From the cell containing the given text, extract its center point as (x, y) coordinate. 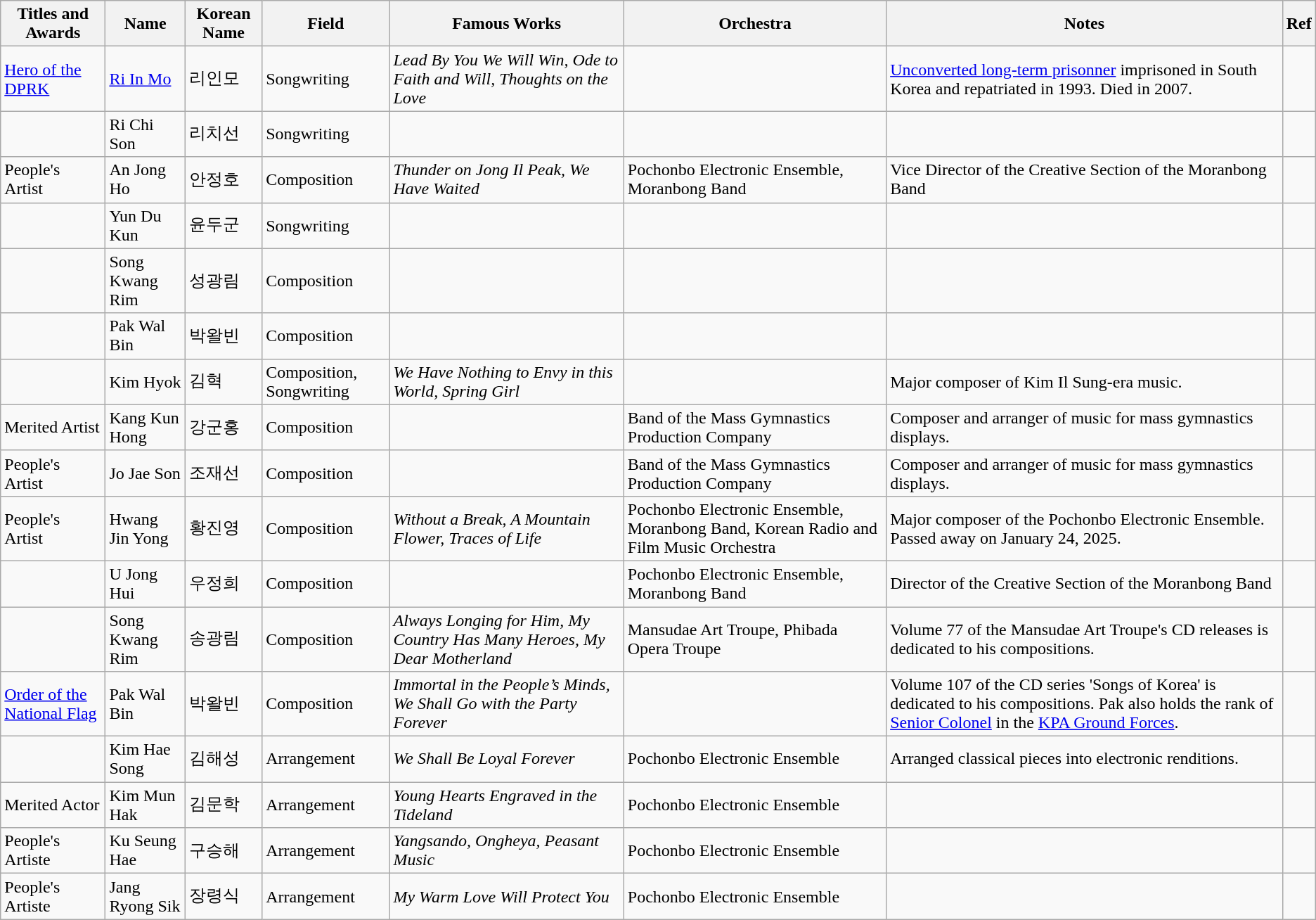
Yangsando, Ongheya, Peasant Music (506, 851)
안정호 (224, 180)
Director of the Creative Section of the Moranbong Band (1085, 584)
Arranged classical pieces into electronic renditions. (1085, 760)
Major composer of the Pochonbo Electronic Ensemble. Passed away on January 24, 2025. (1085, 528)
Kim Hae Song (146, 760)
Field (326, 24)
Merited Artist (53, 428)
구승해 (224, 851)
An Jong Ho (146, 180)
Composition, Songwriting (326, 381)
Pochonbo Electronic Ensemble, Moranbong Band, Korean Radio and Film Music Orchestra (755, 528)
Thunder on Jong Il Peak, We Have Waited (506, 180)
Yun Du Kun (146, 225)
Order of the National Flag (53, 704)
Name (146, 24)
Ref (1299, 24)
Korean Name (224, 24)
조재선 (224, 473)
Vice Director of the Creative Section of the Moranbong Band (1085, 180)
김혁 (224, 381)
Ri Chi Son (146, 134)
강군홍 (224, 428)
We Have Nothing to Envy in this World, Spring Girl (506, 381)
Mansudae Art Troupe, Phibada Opera Troupe (755, 639)
리인모 (224, 79)
황진영 (224, 528)
Major composer of Kim Il Sung-era music. (1085, 381)
Jang Ryong Sik (146, 896)
Always Longing for Him, My Country Has Many Heroes, My Dear Motherland (506, 639)
Ri In Mo (146, 79)
Hwang Jin Yong (146, 528)
Kim Mun Hak (146, 805)
Lead By You We Will Win, Ode to Faith and Will, Thoughts on the Love (506, 79)
성광림 (224, 281)
Notes (1085, 24)
Volume 107 of the CD series 'Songs of Korea' is dedicated to his compositions. Pak also holds the rank of Senior Colonel in the KPA Ground Forces. (1085, 704)
장령식 (224, 896)
Merited Actor (53, 805)
Famous Works (506, 24)
Orchestra (755, 24)
Volume 77 of the Mansudae Art Troupe's CD releases is dedicated to his compositions. (1085, 639)
Ku Seung Hae (146, 851)
윤두군 (224, 225)
Titles and Awards (53, 24)
Kang Kun Hong (146, 428)
Unconverted long-term prisonner imprisoned in South Korea and repatriated in 1993. Died in 2007. (1085, 79)
My Warm Love Will Protect You (506, 896)
Without a Break, A Mountain Flower, Traces of Life (506, 528)
우정희 (224, 584)
리치선 (224, 134)
Hero of the DPRK (53, 79)
Kim Hyok (146, 381)
We Shall Be Loyal Forever (506, 760)
김문학 (224, 805)
Young Hearts Engraved in the Tideland (506, 805)
Jo Jae Son (146, 473)
김해성 (224, 760)
Immortal in the People’s Minds, We Shall Go with the Party Forever (506, 704)
U Jong Hui (146, 584)
송광림 (224, 639)
